Search for the cell housing the specified text and yield its (x, y) center coordinate. 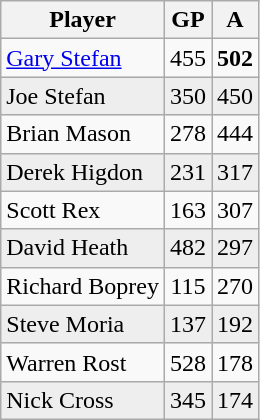
Warren Rost (83, 362)
278 (188, 134)
Scott Rex (83, 210)
A (236, 20)
Player (83, 20)
450 (236, 96)
Nick Cross (83, 400)
307 (236, 210)
GP (188, 20)
482 (188, 248)
David Heath (83, 248)
Joe Stefan (83, 96)
350 (188, 96)
270 (236, 286)
174 (236, 400)
455 (188, 58)
317 (236, 172)
163 (188, 210)
192 (236, 324)
502 (236, 58)
137 (188, 324)
Gary Stefan (83, 58)
297 (236, 248)
178 (236, 362)
115 (188, 286)
Derek Higdon (83, 172)
528 (188, 362)
444 (236, 134)
345 (188, 400)
Brian Mason (83, 134)
Steve Moria (83, 324)
Richard Boprey (83, 286)
231 (188, 172)
